For the text-containing cell, return its midpoint in (x, y) coordinate format. 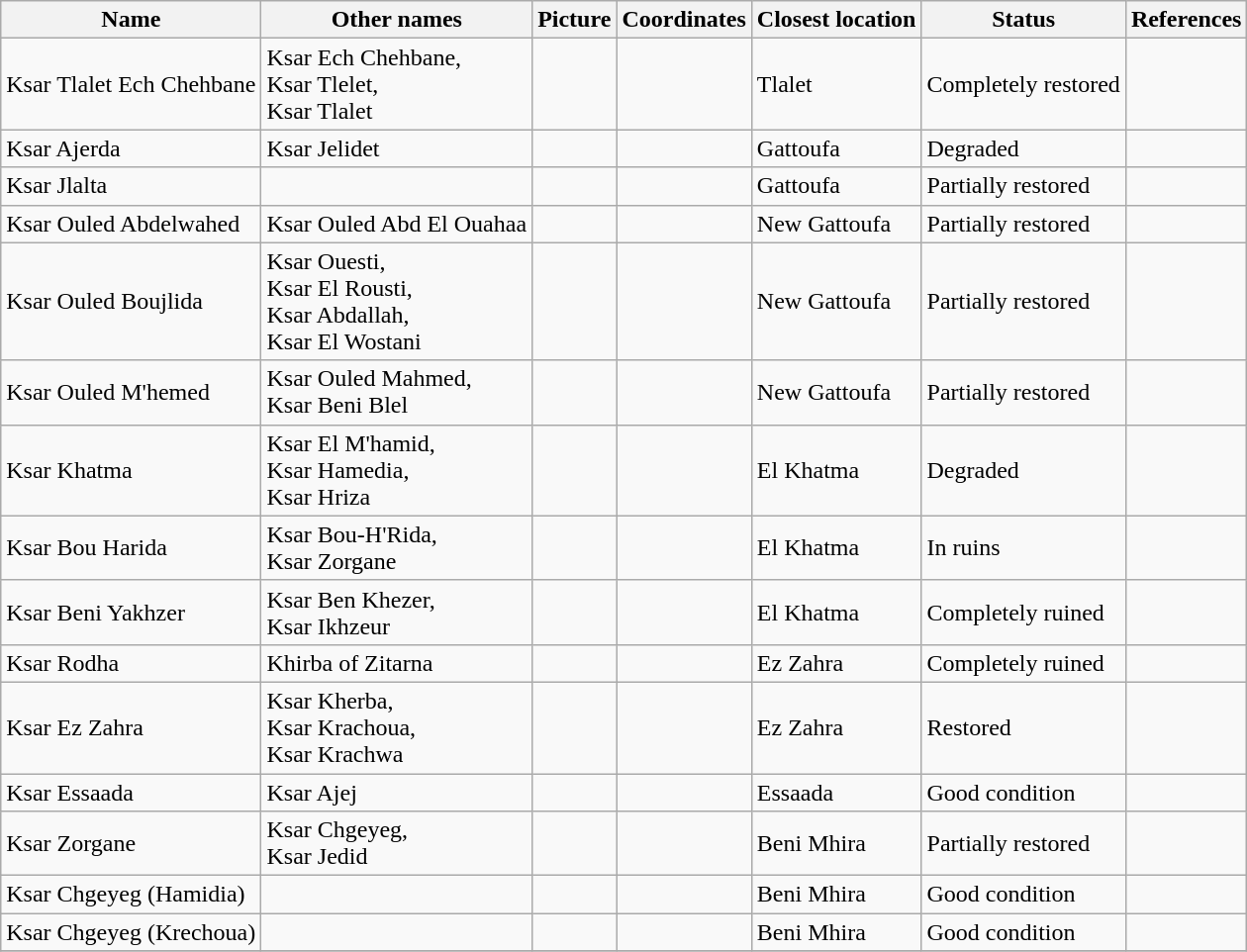
Ksar Rodha (131, 663)
Ksar Jlalta (131, 186)
Ksar Ajej (397, 793)
Ksar Ajerda (131, 148)
Status (1023, 20)
Ksar Zorgane (131, 843)
Restored (1023, 727)
Ksar Ouled Abd El Ouahaa (397, 224)
Ksar Ben Khezer,Ksar Ikhzeur (397, 612)
Ksar Ouled M'hemed (131, 392)
Ksar Bou-H'Rida,Ksar Zorgane (397, 548)
Ksar Bou Harida (131, 548)
In ruins (1023, 548)
Ksar Ouesti,Ksar El Rousti,Ksar Abdallah,Ksar El Wostani (397, 301)
Ksar Ez Zahra (131, 727)
Ksar Chgeyeg (Hamidia) (131, 895)
Ksar Jelidet (397, 148)
References (1186, 20)
Ksar Chgeyeg,Ksar Jedid (397, 843)
Ksar Essaada (131, 793)
Ksar Ouled Boujlida (131, 301)
Ksar El M'hamid,Ksar Hamedia,Ksar Hriza (397, 470)
Ksar Kherba,Ksar Krachoua,Ksar Krachwa (397, 727)
Completely restored (1023, 84)
Tlalet (836, 84)
Ksar Ech Chehbane,Ksar Tlelet,Ksar Tlalet (397, 84)
Name (131, 20)
Ksar Ouled Abdelwahed (131, 224)
Ksar Ouled Mahmed,Ksar Beni Blel (397, 392)
Khirba of Zitarna (397, 663)
Other names (397, 20)
Ksar Khatma (131, 470)
Ksar Chgeyeg (Krechoua) (131, 932)
Closest location (836, 20)
Picture (574, 20)
Ksar Beni Yakhzer (131, 612)
Essaada (836, 793)
Coordinates (684, 20)
Ksar Tlalet Ech Chehbane (131, 84)
